From the cell containing the given text, extract its center point as [x, y] coordinate. 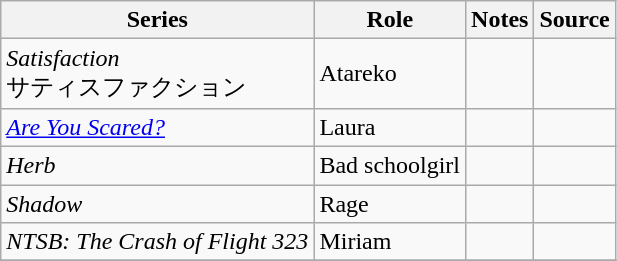
Herb [158, 165]
NTSB: The Crash of Flight 323 [158, 242]
Laura [390, 127]
Notes [500, 20]
Atareko [390, 74]
Role [390, 20]
Satisfactionサティスファクション [158, 74]
Bad schoolgirl [390, 165]
Rage [390, 203]
Shadow [158, 203]
Are You Scared? [158, 127]
Miriam [390, 242]
Source [574, 20]
Series [158, 20]
